Locate the cell with the specified text and output its (x, y) center coordinate. 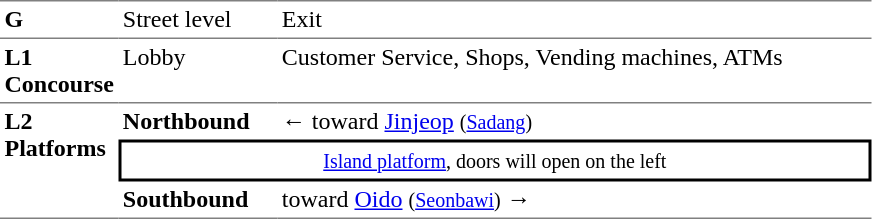
L2Platforms (59, 160)
← toward Jinjeop (Sadang) (574, 121)
Customer Service, Shops, Vending machines, ATMs (574, 70)
Street level (198, 19)
Island platform, doors will open on the left (494, 161)
G (59, 19)
L1Concourse (59, 70)
Northbound (198, 121)
Exit (574, 19)
Lobby (198, 70)
